Scan for the cell matching the given text and deliver its (X, Y) coordinate at center. 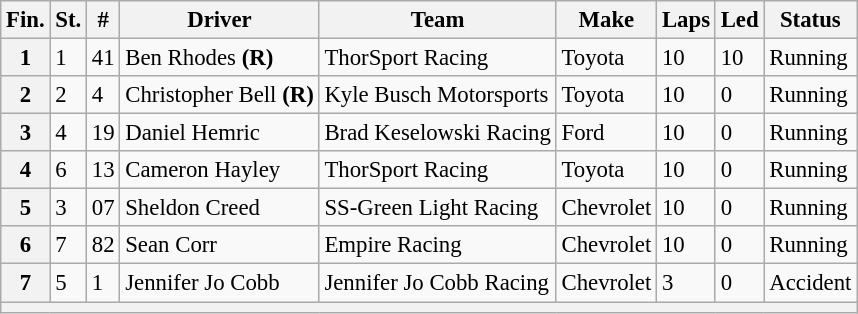
SS-Green Light Racing (438, 208)
Make (606, 20)
Team (438, 20)
# (104, 20)
Ben Rhodes (R) (220, 58)
Jennifer Jo Cobb (220, 283)
Accident (810, 283)
Jennifer Jo Cobb Racing (438, 283)
19 (104, 133)
Cameron Hayley (220, 170)
Ford (606, 133)
07 (104, 208)
Empire Racing (438, 245)
Sheldon Creed (220, 208)
Brad Keselowski Racing (438, 133)
82 (104, 245)
Laps (686, 20)
41 (104, 58)
Daniel Hemric (220, 133)
Status (810, 20)
Driver (220, 20)
Fin. (26, 20)
13 (104, 170)
St. (68, 20)
Sean Corr (220, 245)
Led (740, 20)
Christopher Bell (R) (220, 95)
Kyle Busch Motorsports (438, 95)
